Detect which cell encompasses the target text, then output its (x, y) center coordinate. 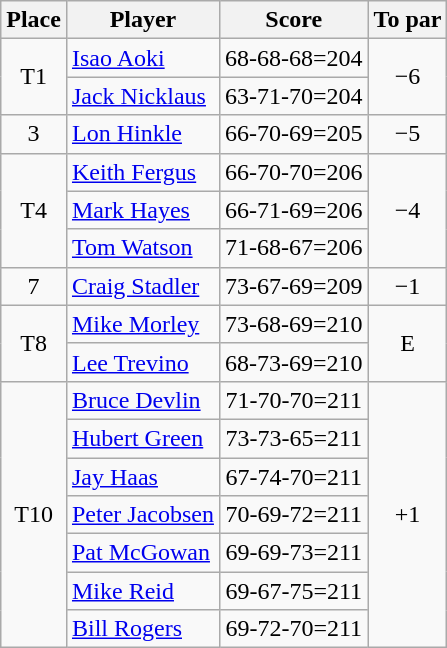
To par (408, 20)
66-70-69=205 (294, 134)
69-72-70=211 (294, 629)
68-73-69=210 (294, 362)
69-67-75=211 (294, 591)
7 (34, 286)
−1 (408, 286)
+1 (408, 514)
67-74-70=211 (294, 477)
Peter Jacobsen (142, 515)
66-71-69=206 (294, 210)
T8 (34, 343)
Place (34, 20)
Bill Rogers (142, 629)
T10 (34, 514)
Player (142, 20)
66-70-70=206 (294, 172)
T4 (34, 210)
Jay Haas (142, 477)
−6 (408, 77)
T1 (34, 77)
63-71-70=204 (294, 96)
71-70-70=211 (294, 400)
−5 (408, 134)
Craig Stadler (142, 286)
70-69-72=211 (294, 515)
Hubert Green (142, 438)
Lee Trevino (142, 362)
3 (34, 134)
71-68-67=206 (294, 248)
73-68-69=210 (294, 324)
Mike Reid (142, 591)
E (408, 343)
69-69-73=211 (294, 553)
Score (294, 20)
Tom Watson (142, 248)
68-68-68=204 (294, 58)
−4 (408, 210)
Keith Fergus (142, 172)
Mark Hayes (142, 210)
Bruce Devlin (142, 400)
Mike Morley (142, 324)
Pat McGowan (142, 553)
Lon Hinkle (142, 134)
73-67-69=209 (294, 286)
Isao Aoki (142, 58)
73-73-65=211 (294, 438)
Jack Nicklaus (142, 96)
